Determine the (X, Y) coordinate at the center of the cell enclosing the given text.  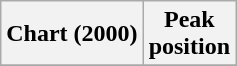
Chart (2000) (72, 34)
Peakposition (189, 34)
